Return [x, y] of the center of cell containing provided text 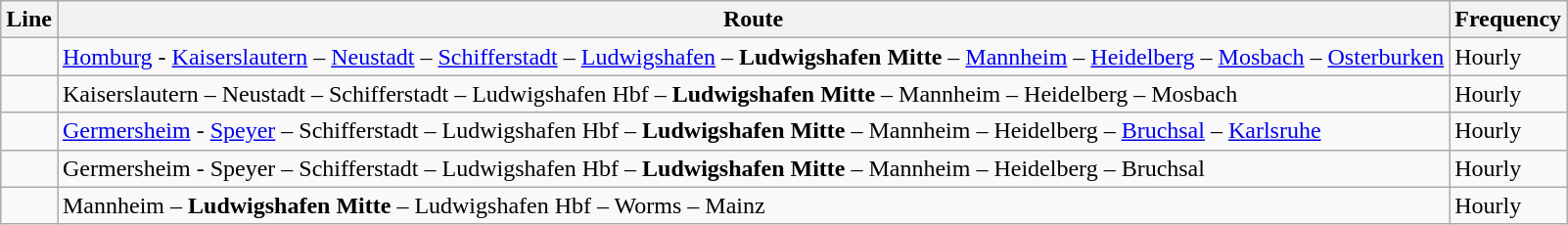
Germersheim - Speyer – Schifferstadt – Ludwigshafen Hbf – Ludwigshafen Mitte – Mannheim – Heidelberg – Bruchsal [753, 168]
Mannheim – Ludwigshafen Mitte – Ludwigshafen Hbf – Worms – Mainz [753, 205]
Kaiserslautern – Neustadt – Schifferstadt – Ludwigshafen Hbf – Ludwigshafen Mitte – Mannheim – Heidelberg – Mosbach [753, 94]
Germersheim - Speyer – Schifferstadt – Ludwigshafen Hbf – Ludwigshafen Mitte – Mannheim – Heidelberg – Bruchsal – Karlsruhe [753, 131]
Route [753, 20]
Line [29, 20]
Homburg - Kaiserslautern – Neustadt – Schifferstadt – Ludwigshafen – Ludwigshafen Mitte – Mannheim – Heidelberg – Mosbach – Osterburken [753, 57]
Frequency [1508, 20]
